Find where the given text appears and provide that cell's center as (X, Y) coordinate. 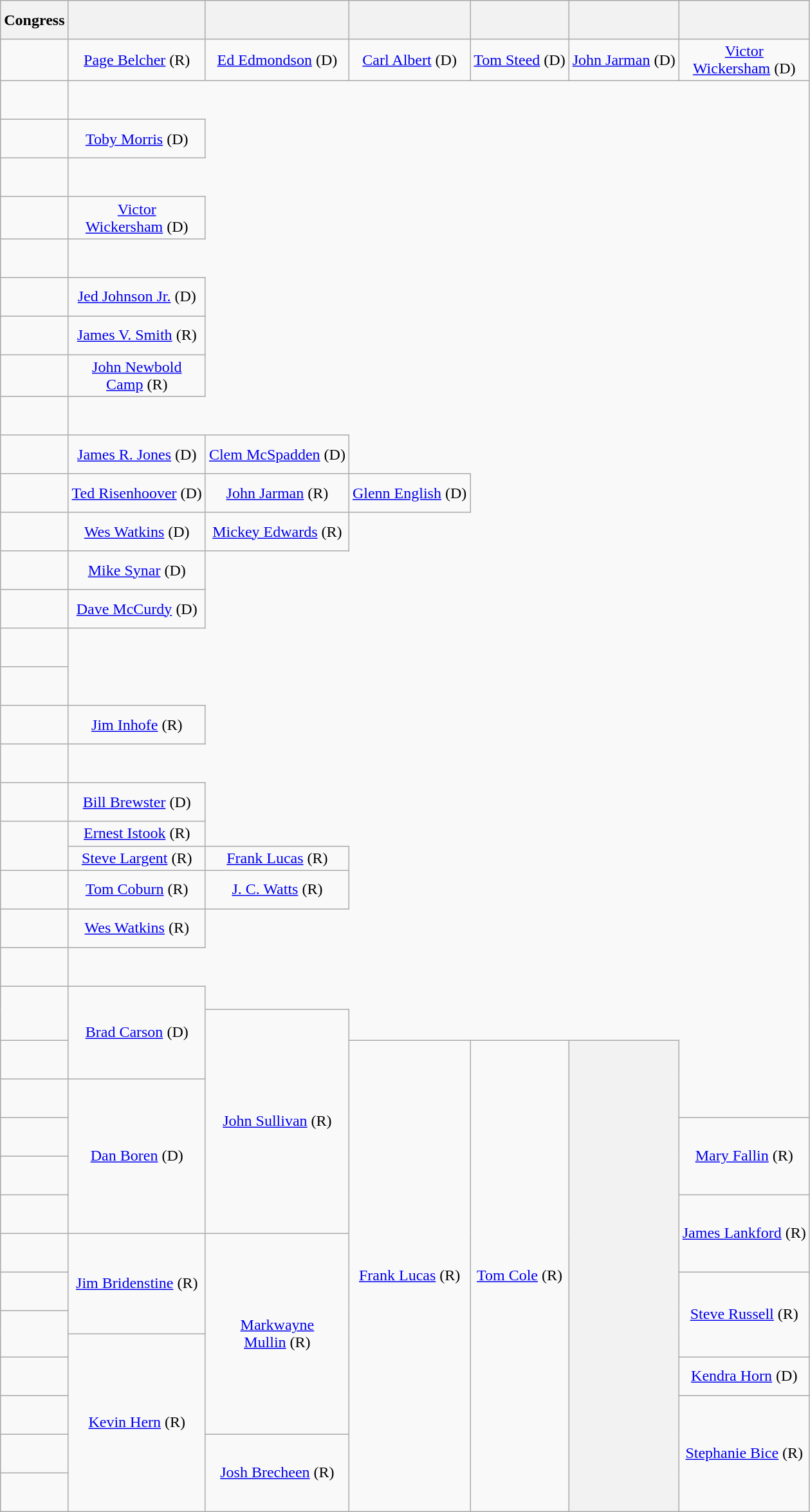
Mary Fallin (R) (744, 1156)
Kendra Horn (D) (744, 1376)
Ernest Istook (R) (136, 834)
Page Belcher (R) (136, 61)
J. C. Watts (R) (277, 890)
Clem McSpadden (D) (277, 454)
Steve Russell (R) (744, 1314)
Brad Carson (D) (136, 1032)
Dan Boren (D) (136, 1156)
Glenn English (D) (409, 493)
Tom Steed (D) (520, 61)
Ted Risenhoover (D) (136, 493)
Congress (35, 20)
Wes Watkins (D) (136, 532)
James V. Smith (R) (136, 335)
Carl Albert (D) (409, 61)
Jim Inhofe (R) (136, 725)
John Jarman (R) (277, 493)
Tom Coburn (R) (136, 890)
MarkwayneMullin (R) (277, 1334)
John Sullivan (R) (277, 1121)
Kevin Hern (R) (136, 1423)
Jed Johnson Jr. (D) (136, 297)
Steve Largent (R) (136, 858)
Josh Brecheen (R) (277, 1473)
Mike Synar (D) (136, 570)
Ed Edmondson (D) (277, 61)
Jim Bridenstine (R) (136, 1283)
Toby Morris (D) (136, 139)
Stephanie Bice (R) (744, 1453)
Bill Brewster (D) (136, 802)
James Lankford (R) (744, 1233)
Mickey Edwards (R) (277, 532)
Wes Watkins (R) (136, 928)
John NewboldCamp (R) (136, 376)
Tom Cole (R) (520, 1276)
Dave McCurdy (D) (136, 609)
James R. Jones (D) (136, 454)
John Jarman (D) (624, 61)
